Extract the (x, y) coordinate from the center of the cell holding the provided text.  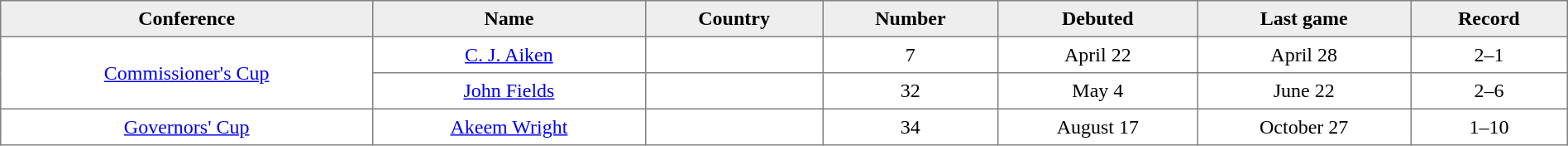
34 (911, 127)
C. J. Aiken (509, 55)
John Fields (509, 91)
Commissioner's Cup (187, 73)
Name (509, 19)
Conference (187, 19)
2–1 (1489, 55)
Country (734, 19)
2–6 (1489, 91)
Debuted (1098, 19)
7 (911, 55)
Akeem Wright (509, 127)
Last game (1304, 19)
April 28 (1304, 55)
1–10 (1489, 127)
June 22 (1304, 91)
Governors' Cup (187, 127)
32 (911, 91)
October 27 (1304, 127)
April 22 (1098, 55)
Number (911, 19)
August 17 (1098, 127)
May 4 (1098, 91)
Record (1489, 19)
